Return the [x, y] coordinate for the center point of the cell that contains the specified text.  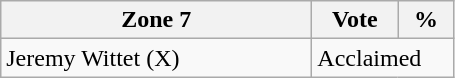
Zone 7 [156, 20]
Acclaimed [383, 58]
Vote [355, 20]
Jeremy Wittet (X) [156, 58]
% [426, 20]
